Locate the cell with the specified text and output its [X, Y] center coordinate. 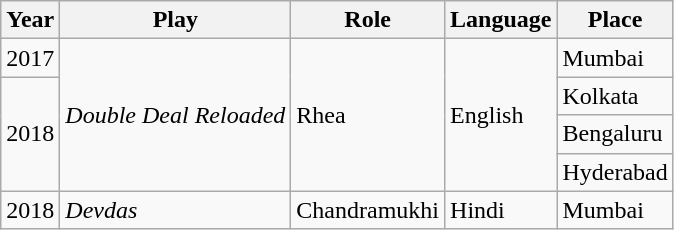
Double Deal Reloaded [176, 115]
Kolkata [615, 96]
English [501, 115]
Hindi [501, 210]
Place [615, 20]
Devdas [176, 210]
Year [30, 20]
Play [176, 20]
Hyderabad [615, 172]
Language [501, 20]
Bengaluru [615, 134]
2017 [30, 58]
Role [368, 20]
Chandramukhi [368, 210]
Rhea [368, 115]
